Extract the (X, Y) coordinate from the center of the cell holding the provided text.  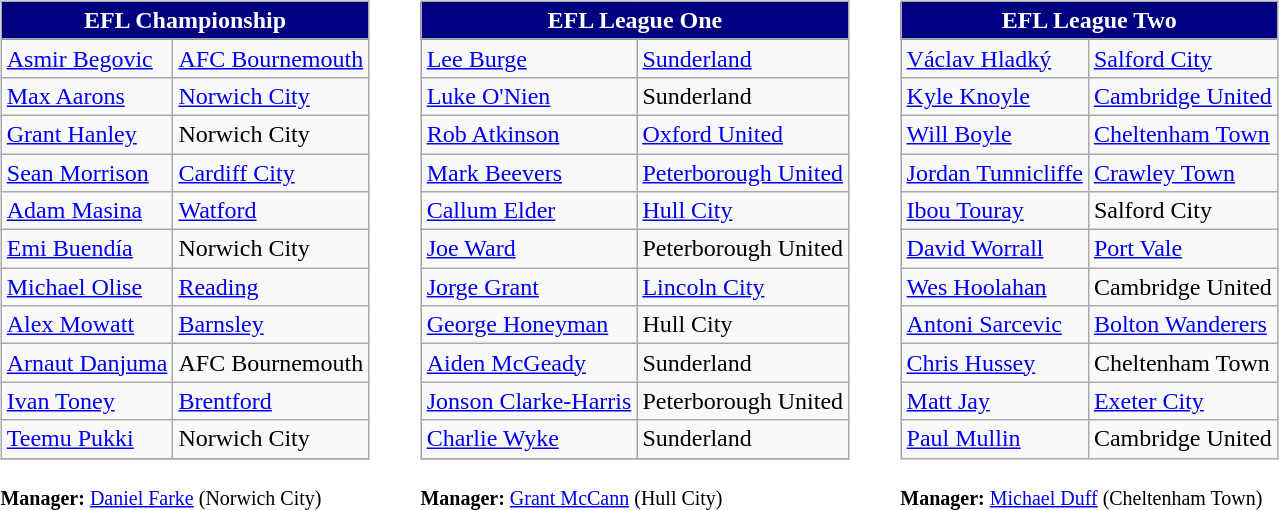
Jordan Tunnicliffe (994, 173)
EFL Championship (184, 20)
Port Vale (1182, 249)
Arnaut Danjuma (87, 363)
EFL League One (634, 20)
Callum Elder (529, 211)
Bolton Wanderers (1182, 325)
Alex Mowatt (87, 325)
Ibou Touray (994, 211)
Crawley Town (1182, 173)
Sean Morrison (87, 173)
Will Boyle (994, 134)
Matt Jay (994, 401)
Charlie Wyke (529, 439)
Asmir Begovic (87, 58)
Aiden McGeady (529, 363)
Paul Mullin (994, 439)
Wes Hoolahan (994, 287)
Kyle Knoyle (994, 96)
Cardiff City (271, 173)
Antoni Sarcevic (994, 325)
Brentford (271, 401)
Oxford United (743, 134)
Grant Hanley (87, 134)
Max Aarons (87, 96)
Exeter City (1182, 401)
Michael Olise (87, 287)
Joe Ward (529, 249)
Mark Beevers (529, 173)
Adam Masina (87, 211)
Barnsley (271, 325)
EFL League Two (1089, 20)
Reading (271, 287)
Watford (271, 211)
Teemu Pukki (87, 439)
David Worrall (994, 249)
Lincoln City (743, 287)
Jorge Grant (529, 287)
Václav Hladký (994, 58)
Rob Atkinson (529, 134)
George Honeyman (529, 325)
Chris Hussey (994, 363)
Emi Buendía (87, 249)
Ivan Toney (87, 401)
Jonson Clarke-Harris (529, 401)
Lee Burge (529, 58)
Luke O'Nien (529, 96)
